Locate the cell with the specified text and output its (X, Y) center coordinate. 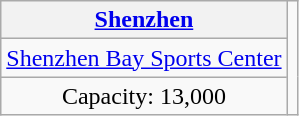
Shenzhen Bay Sports Center (144, 58)
Capacity: 13,000 (144, 96)
Shenzhen (144, 20)
